Return the [X, Y] coordinate for the center point of the cell that contains the specified text.  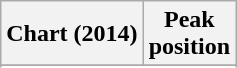
Chart (2014) [72, 34]
Peakposition [189, 34]
